Locate the cell with the specified text and output its (x, y) center coordinate. 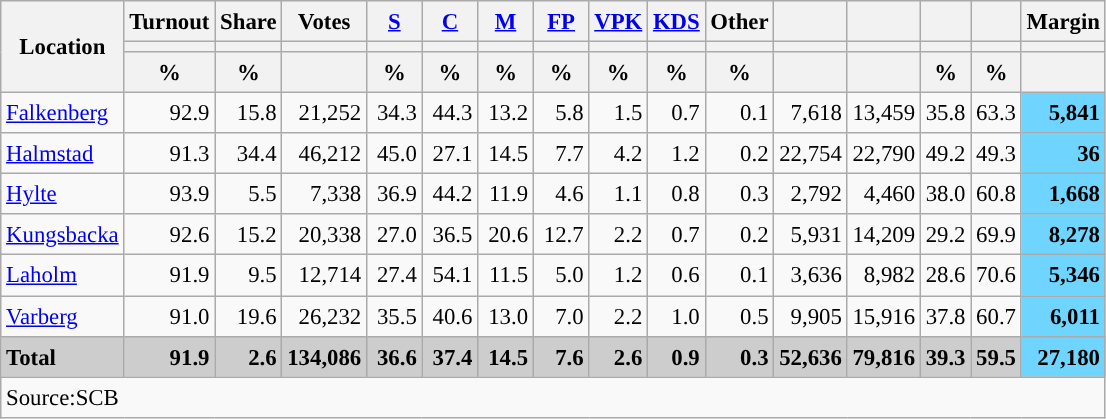
9,905 (810, 316)
Varberg (62, 316)
Hylte (62, 194)
4,460 (884, 194)
39.3 (945, 356)
92.9 (170, 114)
S (395, 22)
5,841 (1063, 114)
0.9 (676, 356)
Turnout (170, 22)
27,180 (1063, 356)
20,338 (324, 234)
15,916 (884, 316)
13.2 (506, 114)
44.2 (450, 194)
12,714 (324, 276)
37.8 (945, 316)
59.5 (996, 356)
1.5 (618, 114)
60.8 (996, 194)
FP (561, 22)
34.4 (248, 154)
Laholm (62, 276)
KDS (676, 22)
0.6 (676, 276)
11.5 (506, 276)
27.4 (395, 276)
6,011 (1063, 316)
34.3 (395, 114)
1,668 (1063, 194)
5,346 (1063, 276)
49.2 (945, 154)
19.6 (248, 316)
1.1 (618, 194)
13.0 (506, 316)
C (450, 22)
8,278 (1063, 234)
1.0 (676, 316)
Source:SCB (554, 398)
7,338 (324, 194)
5.8 (561, 114)
21,252 (324, 114)
70.6 (996, 276)
11.9 (506, 194)
3,636 (810, 276)
4.6 (561, 194)
Falkenberg (62, 114)
22,754 (810, 154)
38.0 (945, 194)
27.1 (450, 154)
8,982 (884, 276)
5.0 (561, 276)
Margin (1063, 22)
93.9 (170, 194)
54.1 (450, 276)
Total (62, 356)
VPK (618, 22)
22,790 (884, 154)
92.6 (170, 234)
91.3 (170, 154)
35.5 (395, 316)
36.9 (395, 194)
12.7 (561, 234)
35.8 (945, 114)
2,792 (810, 194)
40.6 (450, 316)
Kungsbacka (62, 234)
7.6 (561, 356)
20.6 (506, 234)
36 (1063, 154)
Share (248, 22)
27.0 (395, 234)
36.6 (395, 356)
69.9 (996, 234)
Other (740, 22)
15.2 (248, 234)
28.6 (945, 276)
79,816 (884, 356)
Votes (324, 22)
29.2 (945, 234)
134,086 (324, 356)
60.7 (996, 316)
M (506, 22)
Halmstad (62, 154)
5.5 (248, 194)
37.4 (450, 356)
14,209 (884, 234)
26,232 (324, 316)
9.5 (248, 276)
44.3 (450, 114)
7.7 (561, 154)
46,212 (324, 154)
0.5 (740, 316)
13,459 (884, 114)
7.0 (561, 316)
0.8 (676, 194)
5,931 (810, 234)
Location (62, 47)
7,618 (810, 114)
63.3 (996, 114)
36.5 (450, 234)
49.3 (996, 154)
52,636 (810, 356)
91.0 (170, 316)
15.8 (248, 114)
4.2 (618, 154)
45.0 (395, 154)
